Provide the (X, Y) coordinate of the cell's center where the given text is located.  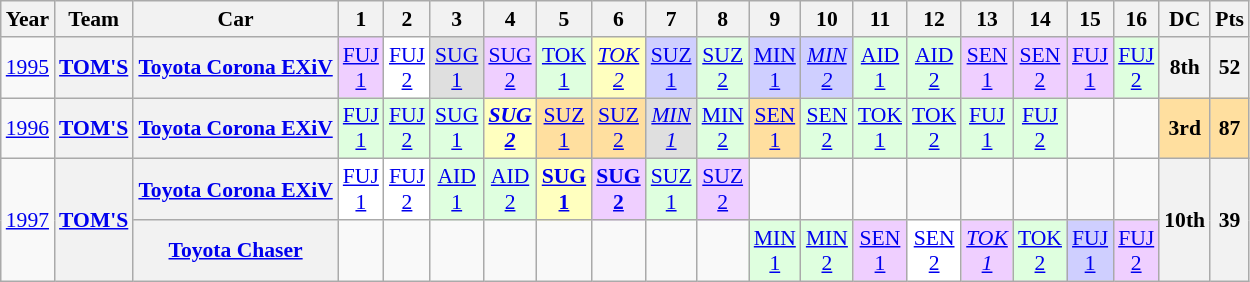
8 (723, 19)
6 (618, 19)
1996 (28, 128)
Team (94, 19)
10 (827, 19)
Car (235, 19)
87 (1230, 128)
11 (880, 19)
Toyota Chaser (235, 250)
DC (1184, 19)
4 (510, 19)
3 (456, 19)
2 (407, 19)
10th (1184, 220)
Year (28, 19)
12 (934, 19)
3rd (1184, 128)
1995 (28, 68)
7 (672, 19)
9 (775, 19)
52 (1230, 68)
Pts (1230, 19)
39 (1230, 220)
1 (361, 19)
16 (1136, 19)
5 (564, 19)
8th (1184, 68)
14 (1040, 19)
13 (987, 19)
1997 (28, 220)
15 (1090, 19)
